Detect which cell encompasses the target text, then output its [X, Y] center coordinate. 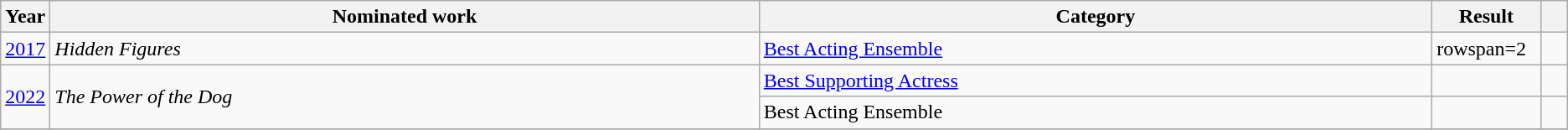
Hidden Figures [405, 49]
Nominated work [405, 17]
2017 [25, 49]
rowspan=2 [1486, 49]
Best Supporting Actress [1096, 81]
2022 [25, 96]
Result [1486, 17]
Year [25, 17]
Category [1096, 17]
The Power of the Dog [405, 96]
